Return (x, y) of the center of cell containing provided text 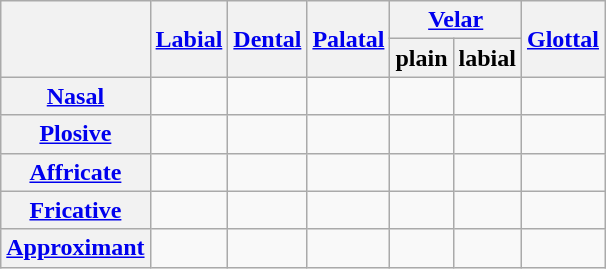
Fricative (76, 210)
Labial (189, 39)
labial (487, 58)
Velar (456, 20)
Affricate (76, 172)
Approximant (76, 248)
Dental (268, 39)
Glottal (562, 39)
plain (422, 58)
Palatal (348, 39)
Plosive (76, 134)
Nasal (76, 96)
